Return the [X, Y] coordinate for the center point of the cell that contains the specified text.  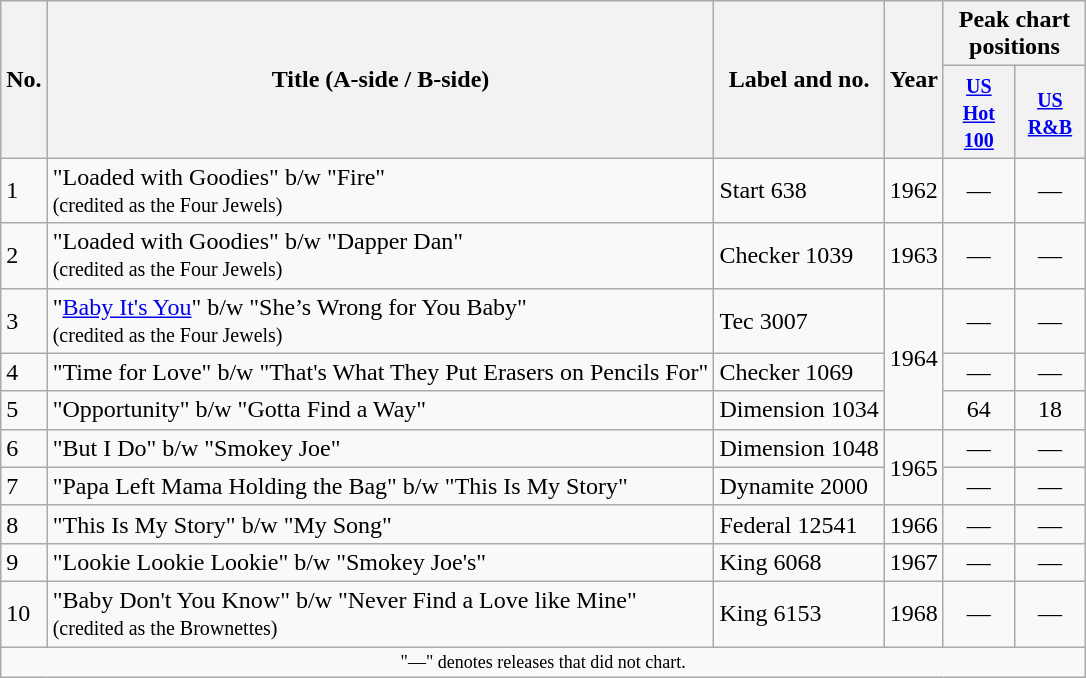
10 [24, 614]
1964 [914, 358]
Year [914, 80]
5 [24, 410]
Dimension 1034 [799, 410]
"Papa Left Mama Holding the Bag" b/w "This Is My Story" [380, 486]
Label and no. [799, 80]
6 [24, 448]
1965 [914, 467]
64 [978, 410]
Title (A-side / B-side) [380, 80]
Peak chart positions [1014, 34]
Dynamite 2000 [799, 486]
4 [24, 372]
Dimension 1048 [799, 448]
Start 638 [799, 190]
"Opportunity" b/w "Gotta Find a Way" [380, 410]
1963 [914, 256]
Tec 3007 [799, 320]
No. [24, 80]
Checker 1039 [799, 256]
7 [24, 486]
King 6068 [799, 562]
1968 [914, 614]
"Lookie Lookie Lookie" b/w "Smokey Joe's" [380, 562]
1967 [914, 562]
9 [24, 562]
18 [1050, 410]
King 6153 [799, 614]
"Baby It's You" b/w "She’s Wrong for You Baby" (credited as the Four Jewels) [380, 320]
"This Is My Story" b/w "My Song" [380, 524]
"But I Do" b/w "Smokey Joe" [380, 448]
US R&B [1050, 112]
1962 [914, 190]
1966 [914, 524]
"Loaded with Goodies" b/w "Dapper Dan" (credited as the Four Jewels) [380, 256]
"Time for Love" b/w "That's What They Put Erasers on Pencils For" [380, 372]
Federal 12541 [799, 524]
1 [24, 190]
3 [24, 320]
"—" denotes releases that did not chart. [544, 662]
"Loaded with Goodies" b/w "Fire" (credited as the Four Jewels) [380, 190]
8 [24, 524]
Checker 1069 [799, 372]
US Hot 100 [978, 112]
2 [24, 256]
"Baby Don't You Know" b/w "Never Find a Love like Mine" (credited as the Brownettes) [380, 614]
